Provide the (x, y) coordinate of the cell's center where the given text is located.  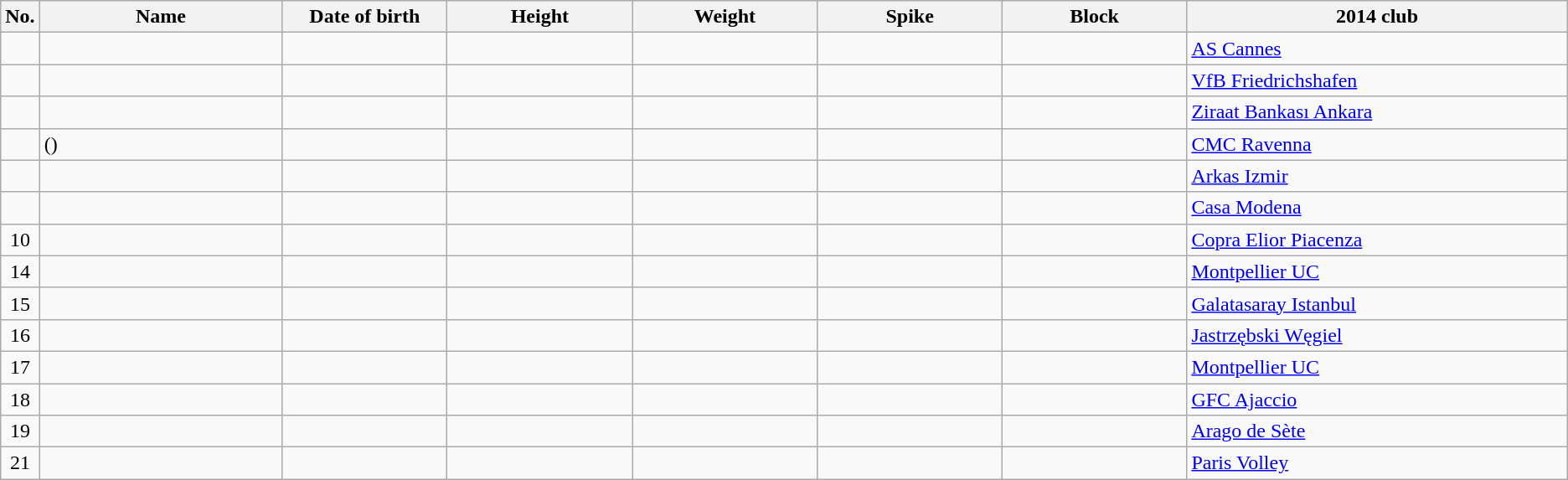
Jastrzębski Węgiel (1377, 335)
14 (20, 271)
10 (20, 240)
Arago de Sète (1377, 431)
Copra Elior Piacenza (1377, 240)
Date of birth (365, 17)
CMC Ravenna (1377, 144)
AS Cannes (1377, 49)
2014 club (1377, 17)
Ziraat Bankası Ankara (1377, 112)
VfB Friedrichshafen (1377, 80)
16 (20, 335)
() (161, 144)
17 (20, 367)
Block (1094, 17)
Casa Modena (1377, 208)
19 (20, 431)
Paris Volley (1377, 463)
15 (20, 303)
18 (20, 400)
Height (539, 17)
Weight (725, 17)
Arkas Izmir (1377, 176)
No. (20, 17)
Galatasaray Istanbul (1377, 303)
Name (161, 17)
GFC Ajaccio (1377, 400)
21 (20, 463)
Spike (910, 17)
